Detect which cell encompasses the target text, then output its [X, Y] center coordinate. 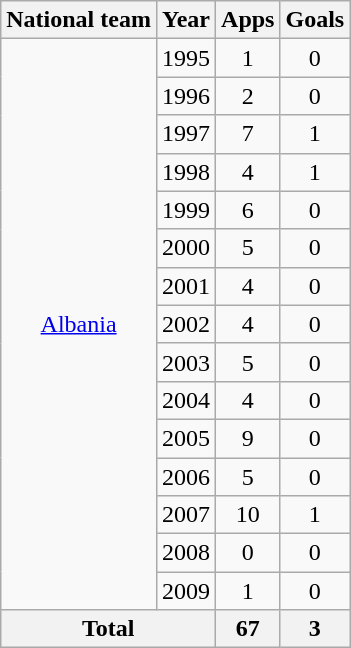
Apps [248, 20]
2008 [186, 553]
Albania [79, 324]
3 [315, 629]
2003 [186, 362]
1995 [186, 58]
67 [248, 629]
2004 [186, 400]
2006 [186, 477]
2009 [186, 591]
2000 [186, 248]
9 [248, 438]
2005 [186, 438]
2 [248, 96]
1999 [186, 210]
Year [186, 20]
2001 [186, 286]
National team [79, 20]
10 [248, 515]
2007 [186, 515]
1996 [186, 96]
2002 [186, 324]
Goals [315, 20]
1998 [186, 172]
1997 [186, 134]
6 [248, 210]
Total [108, 629]
7 [248, 134]
